Return the [x, y] coordinate for the center point of the cell that contains the specified text.  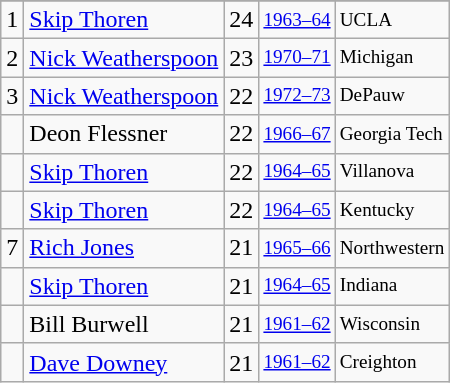
1970–71 [297, 58]
Georgia Tech [392, 134]
Bill Burwell [124, 324]
1965–66 [297, 248]
3 [12, 96]
Michigan [392, 58]
Kentucky [392, 210]
23 [242, 58]
1966–67 [297, 134]
Indiana [392, 286]
2 [12, 58]
Creighton [392, 362]
Rich Jones [124, 248]
Deon Flessner [124, 134]
1 [12, 20]
Northwestern [392, 248]
1972–73 [297, 96]
Wisconsin [392, 324]
1963–64 [297, 20]
UCLA [392, 20]
7 [12, 248]
DePauw [392, 96]
Villanova [392, 172]
24 [242, 20]
Dave Downey [124, 362]
